Return [X, Y] of the center of cell containing provided text 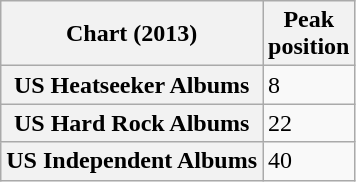
US Heatseeker Albums [132, 85]
Peakposition [309, 34]
40 [309, 161]
US Hard Rock Albums [132, 123]
Chart (2013) [132, 34]
22 [309, 123]
US Independent Albums [132, 161]
8 [309, 85]
